Scan for the cell matching the given text and deliver its [X, Y] coordinate at center. 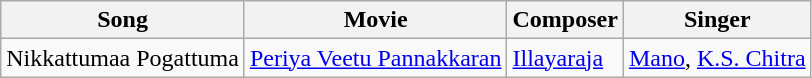
Illayaraja [565, 58]
Song [123, 20]
Mano, K.S. Chitra [717, 58]
Periya Veetu Pannakkaran [376, 58]
Singer [717, 20]
Nikkattumaa Pogattuma [123, 58]
Composer [565, 20]
Movie [376, 20]
